Capture the cell that displays the provided text and extract its (x, y) central coordinate. 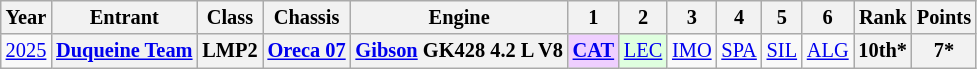
ALG (828, 51)
4 (738, 17)
1 (594, 17)
LEC (643, 51)
6 (828, 17)
LMP2 (230, 51)
5 (782, 17)
IMO (692, 51)
Engine (460, 17)
Points (944, 17)
Gibson GK428 4.2 L V8 (460, 51)
Oreca 07 (307, 51)
3 (692, 17)
2025 (26, 51)
2 (643, 17)
Year (26, 17)
10th* (883, 51)
SPA (738, 51)
Chassis (307, 17)
CAT (594, 51)
SIL (782, 51)
Rank (883, 17)
Entrant (124, 17)
Class (230, 17)
Duqueine Team (124, 51)
7* (944, 51)
